Scan for the cell matching the given text and deliver its [x, y] coordinate at center. 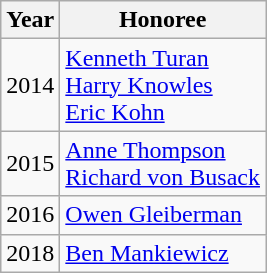
2018 [30, 253]
2014 [30, 85]
2015 [30, 164]
Anne ThompsonRichard von Busack [163, 164]
Kenneth TuranHarry KnowlesEric Kohn [163, 85]
Ben Mankiewicz [163, 253]
Year [30, 20]
2016 [30, 215]
Honoree [163, 20]
Owen Gleiberman [163, 215]
